Extract the (X, Y) coordinate from the center of the cell holding the provided text.  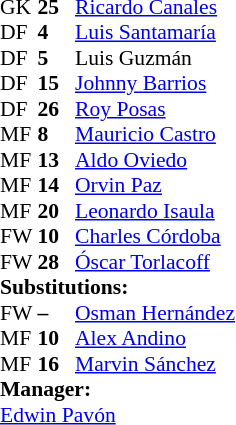
16 (57, 364)
13 (57, 160)
Luis Santamaría (155, 33)
20 (57, 211)
5 (57, 58)
Alex Andino (155, 339)
14 (57, 185)
Leonardo Isaula (155, 211)
8 (57, 135)
26 (57, 109)
Osman Hernández (155, 313)
Substitutions: (118, 287)
– (57, 313)
Charles Córdoba (155, 237)
28 (57, 262)
4 (57, 33)
Manager: (118, 389)
Aldo Oviedo (155, 160)
Marvin Sánchez (155, 364)
Orvin Paz (155, 185)
Johnny Barrios (155, 83)
15 (57, 83)
Luis Guzmán (155, 58)
Óscar Torlacoff (155, 262)
Roy Posas (155, 109)
Mauricio Castro (155, 135)
